Scan for the cell matching the given text and deliver its [x, y] coordinate at center. 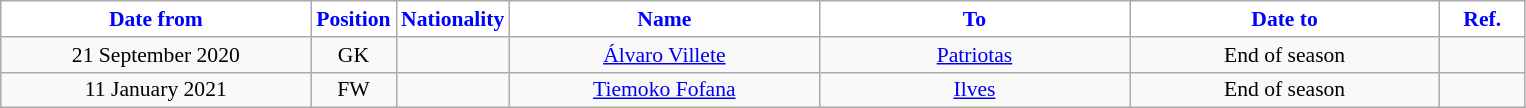
GK [354, 55]
Date from [156, 19]
Tiemoko Fofana [664, 90]
Ilves [974, 90]
11 January 2021 [156, 90]
To [974, 19]
21 September 2020 [156, 55]
Patriotas [974, 55]
Name [664, 19]
Álvaro Villete [664, 55]
Ref. [1482, 19]
FW [354, 90]
Nationality [452, 19]
Position [354, 19]
Date to [1285, 19]
